Return the [x, y] coordinate for the center point of the cell that contains the specified text.  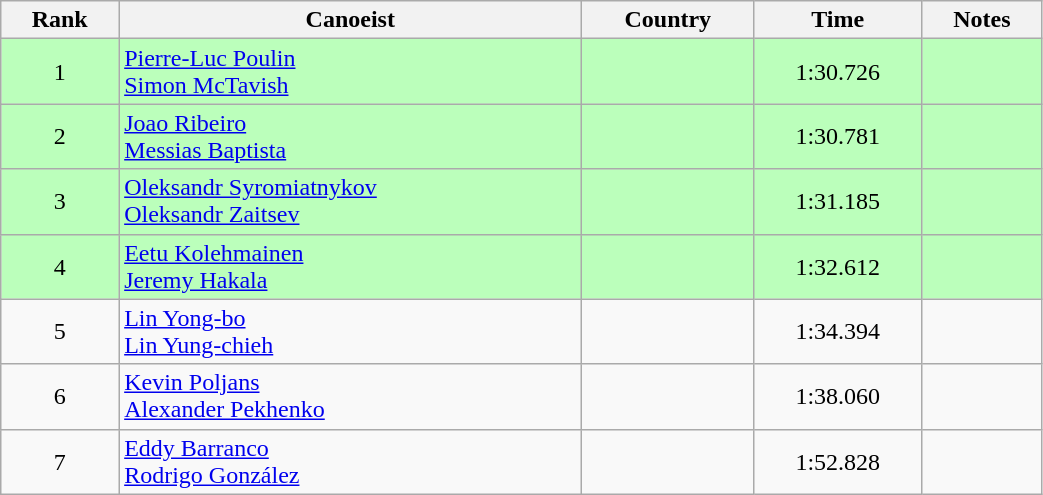
1:52.828 [838, 462]
6 [60, 396]
Eetu KolehmainenJeremy Hakala [350, 266]
Country [668, 20]
Eddy BarrancoRodrigo González [350, 462]
Kevin PoljansAlexander Pekhenko [350, 396]
Joao RibeiroMessias Baptista [350, 136]
Oleksandr SyromiatnykovOleksandr Zaitsev [350, 202]
Time [838, 20]
Pierre-Luc PoulinSimon McTavish [350, 72]
1:30.781 [838, 136]
1:30.726 [838, 72]
1 [60, 72]
1:32.612 [838, 266]
3 [60, 202]
7 [60, 462]
Rank [60, 20]
1:38.060 [838, 396]
Notes [982, 20]
Canoeist [350, 20]
4 [60, 266]
Lin Yong-boLin Yung-chieh [350, 332]
1:34.394 [838, 332]
2 [60, 136]
1:31.185 [838, 202]
5 [60, 332]
